Search for the cell housing the specified text and yield its [x, y] center coordinate. 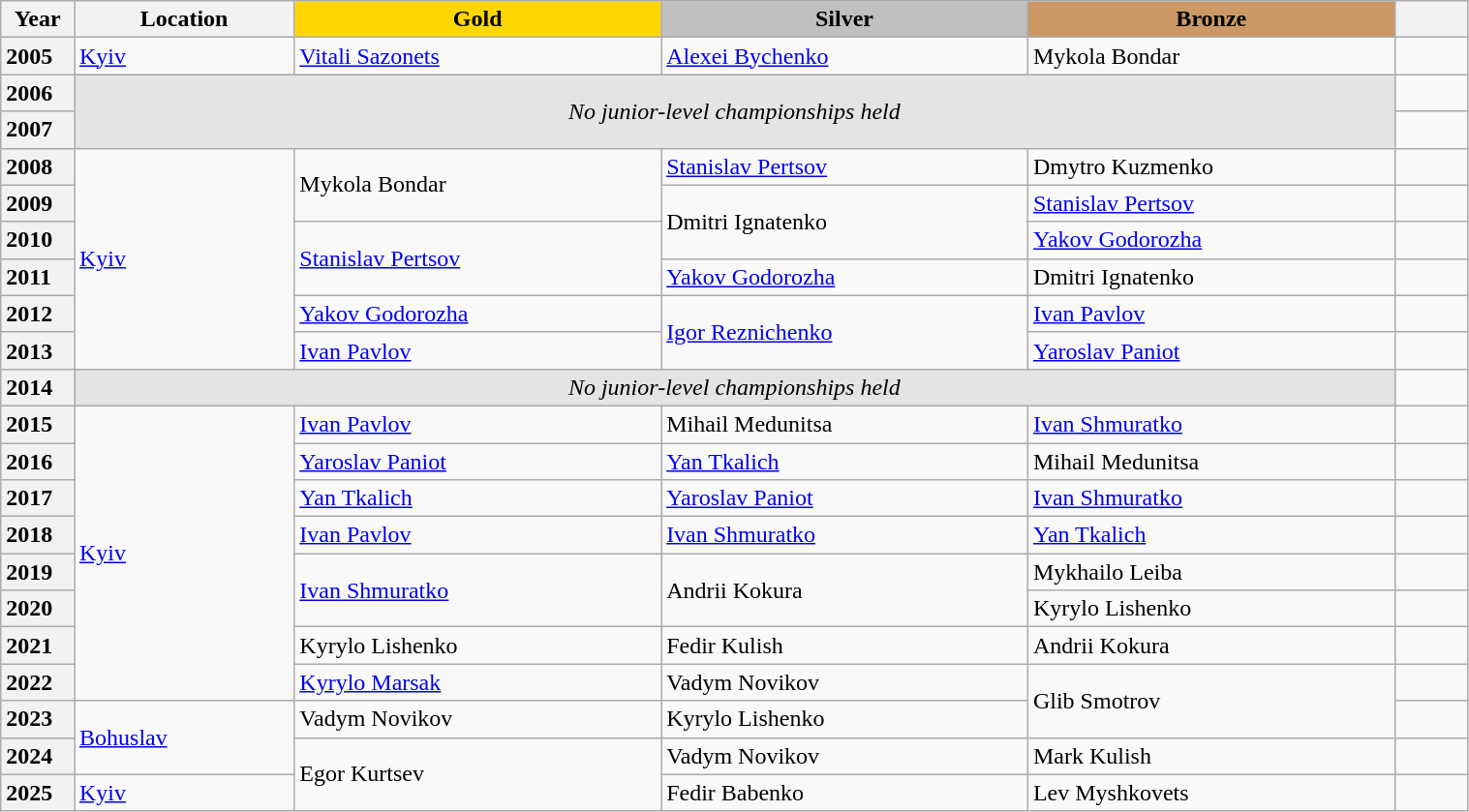
2015 [38, 424]
2013 [38, 350]
2008 [38, 166]
2016 [38, 462]
2017 [38, 498]
2021 [38, 646]
2010 [38, 240]
Year [38, 19]
2018 [38, 535]
Alexei Bychenko [844, 56]
Mark Kulish [1210, 756]
2019 [38, 572]
2023 [38, 719]
2005 [38, 56]
Gold [478, 19]
2020 [38, 609]
2007 [38, 130]
2024 [38, 756]
Igor Reznichenko [844, 332]
Kyrylo Marsak [478, 682]
Location [184, 19]
2011 [38, 277]
2025 [38, 793]
Vitali Sazonets [478, 56]
2009 [38, 203]
Egor Kurtsev [478, 774]
2014 [38, 387]
Lev Myshkovets [1210, 793]
2022 [38, 682]
Fedir Babenko [844, 793]
Fedir Kulish [844, 646]
Silver [844, 19]
Bohuslav [184, 737]
Bronze [1210, 19]
Dmytro Kuzmenko [1210, 166]
2012 [38, 314]
Mykhailo Leiba [1210, 572]
2006 [38, 93]
Glib Smotrov [1210, 701]
